Capture the cell that displays the provided text and extract its [x, y] central coordinate. 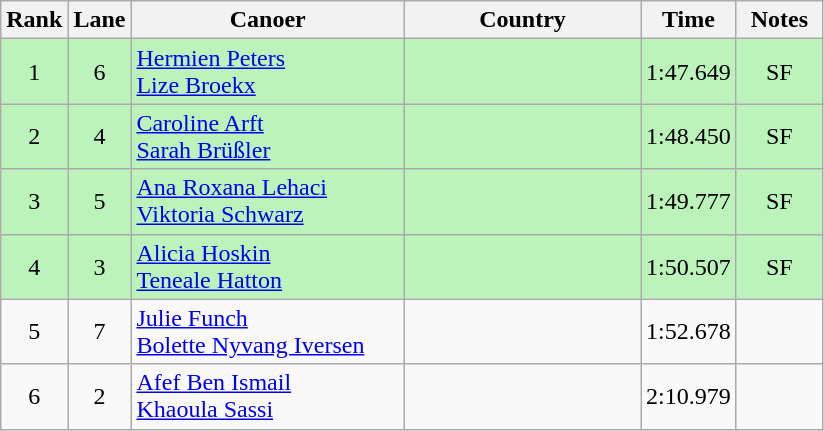
1:48.450 [689, 136]
Rank [34, 20]
Notes [779, 20]
Country [522, 20]
1 [34, 72]
Caroline ArftSarah Brüßler [268, 136]
2:10.979 [689, 396]
1:47.649 [689, 72]
Ana Roxana LehaciViktoria Schwarz [268, 202]
1:52.678 [689, 332]
Hermien PetersLize Broekx [268, 72]
1:50.507 [689, 266]
7 [100, 332]
Time [689, 20]
Lane [100, 20]
Afef Ben IsmailKhaoula Sassi [268, 396]
1:49.777 [689, 202]
Alicia HoskinTeneale Hatton [268, 266]
Julie FunchBolette Nyvang Iversen [268, 332]
Canoer [268, 20]
